Return the (X, Y) coordinate for the center point of the cell that contains the specified text.  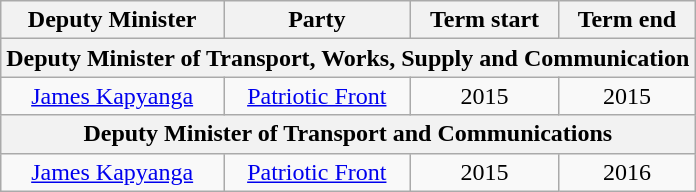
Term start (484, 20)
2016 (627, 172)
Deputy Minister of Transport, Works, Supply and Communication (348, 58)
Deputy Minister (112, 20)
Term end (627, 20)
Party (317, 20)
Deputy Minister of Transport and Communications (348, 134)
